Determine the [x, y] coordinate at the center of the cell enclosing the given text.  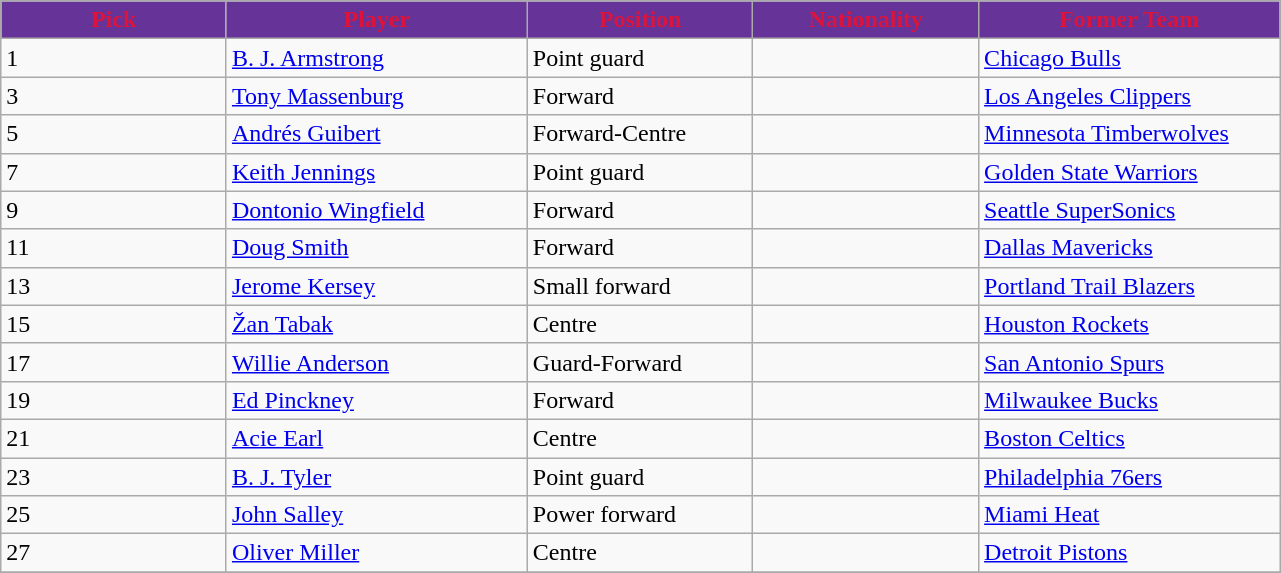
Žan Tabak [376, 324]
19 [114, 400]
Miami Heat [1130, 515]
3 [114, 96]
Player [376, 20]
Andrés Guibert [376, 134]
Portland Trail Blazers [1130, 286]
Detroit Pistons [1130, 553]
Guard-Forward [640, 362]
Position [640, 20]
Small forward [640, 286]
Power forward [640, 515]
Tony Massenburg [376, 96]
25 [114, 515]
Dallas Mavericks [1130, 248]
9 [114, 210]
Philadelphia 76ers [1130, 477]
John Salley [376, 515]
Jerome Kersey [376, 286]
Chicago Bulls [1130, 58]
Forward-Centre [640, 134]
21 [114, 438]
Golden State Warriors [1130, 172]
Houston Rockets [1130, 324]
13 [114, 286]
Pick [114, 20]
Minnesota Timberwolves [1130, 134]
Nationality [866, 20]
7 [114, 172]
Willie Anderson [376, 362]
27 [114, 553]
11 [114, 248]
B. J. Tyler [376, 477]
Milwaukee Bucks [1130, 400]
B. J. Armstrong [376, 58]
Dontonio Wingfield [376, 210]
Boston Celtics [1130, 438]
1 [114, 58]
Former Team [1130, 20]
Oliver Miller [376, 553]
Los Angeles Clippers [1130, 96]
Acie Earl [376, 438]
Keith Jennings [376, 172]
Ed Pinckney [376, 400]
Seattle SuperSonics [1130, 210]
15 [114, 324]
23 [114, 477]
5 [114, 134]
17 [114, 362]
San Antonio Spurs [1130, 362]
Doug Smith [376, 248]
